Pinpoint the cell where the given text exists, returning its (x, y) midpoint coordinate. 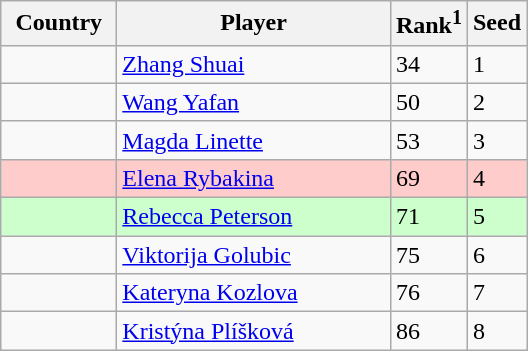
Kateryna Kozlova (254, 293)
71 (428, 217)
Wang Yafan (254, 102)
Viktorija Golubic (254, 255)
86 (428, 331)
69 (428, 178)
Magda Linette (254, 140)
5 (496, 217)
Country (59, 24)
50 (428, 102)
Rebecca Peterson (254, 217)
Zhang Shuai (254, 64)
8 (496, 331)
34 (428, 64)
6 (496, 255)
76 (428, 293)
Kristýna Plíšková (254, 331)
Seed (496, 24)
4 (496, 178)
Elena Rybakina (254, 178)
75 (428, 255)
2 (496, 102)
7 (496, 293)
53 (428, 140)
1 (496, 64)
Rank1 (428, 24)
Player (254, 24)
3 (496, 140)
